Determine the [X, Y] coordinate at the center of the cell enclosing the given text.  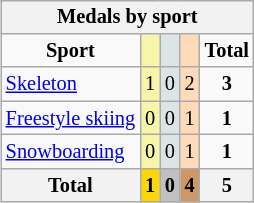
Skeleton [70, 84]
Sport [70, 51]
3 [227, 84]
5 [227, 185]
Medals by sport [128, 17]
Freestyle skiing [70, 118]
4 [190, 185]
2 [190, 84]
Snowboarding [70, 152]
